Pinpoint the cell where the given text exists, returning its (X, Y) midpoint coordinate. 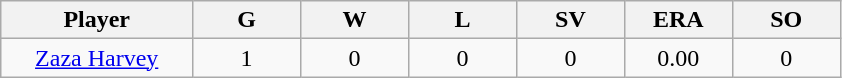
Player (97, 20)
1 (247, 58)
Zaza Harvey (97, 58)
L (462, 20)
ERA (678, 20)
W (355, 20)
0.00 (678, 58)
G (247, 20)
SO (786, 20)
SV (570, 20)
